Find where the given text appears and provide that cell's center as [X, Y] coordinate. 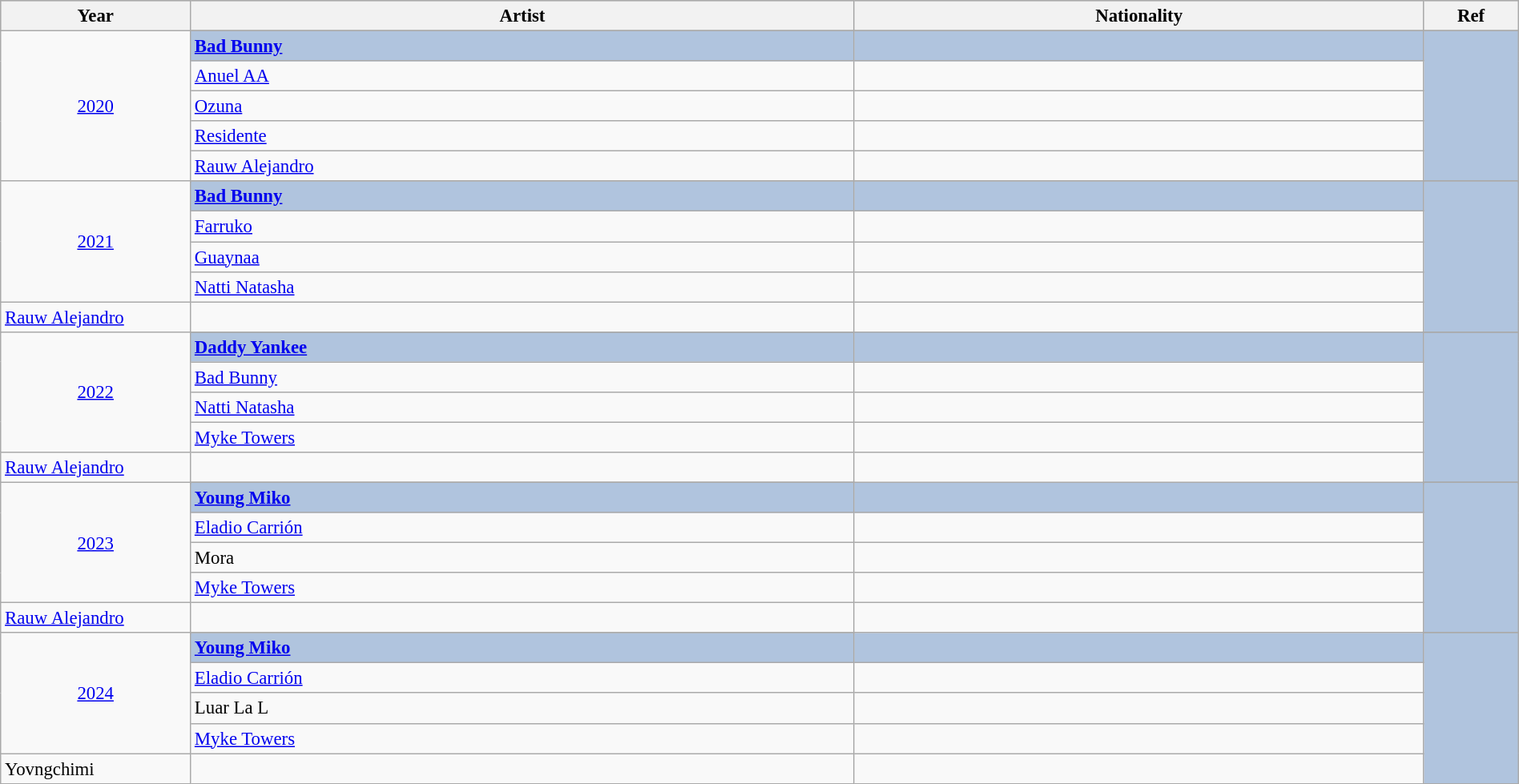
Yovngchimi [96, 769]
Farruko [522, 227]
Luar La L [522, 709]
Guaynaa [522, 257]
2021 [96, 241]
Year [96, 16]
Anuel AA [522, 76]
2024 [96, 693]
Artist [522, 16]
Nationality [1138, 16]
Daddy Yankee [522, 347]
2022 [96, 392]
2020 [96, 107]
Residente [522, 136]
Mora [522, 558]
Ozuna [522, 107]
2023 [96, 542]
Ref [1471, 16]
